Find where the given text appears and provide that cell's center as (X, Y) coordinate. 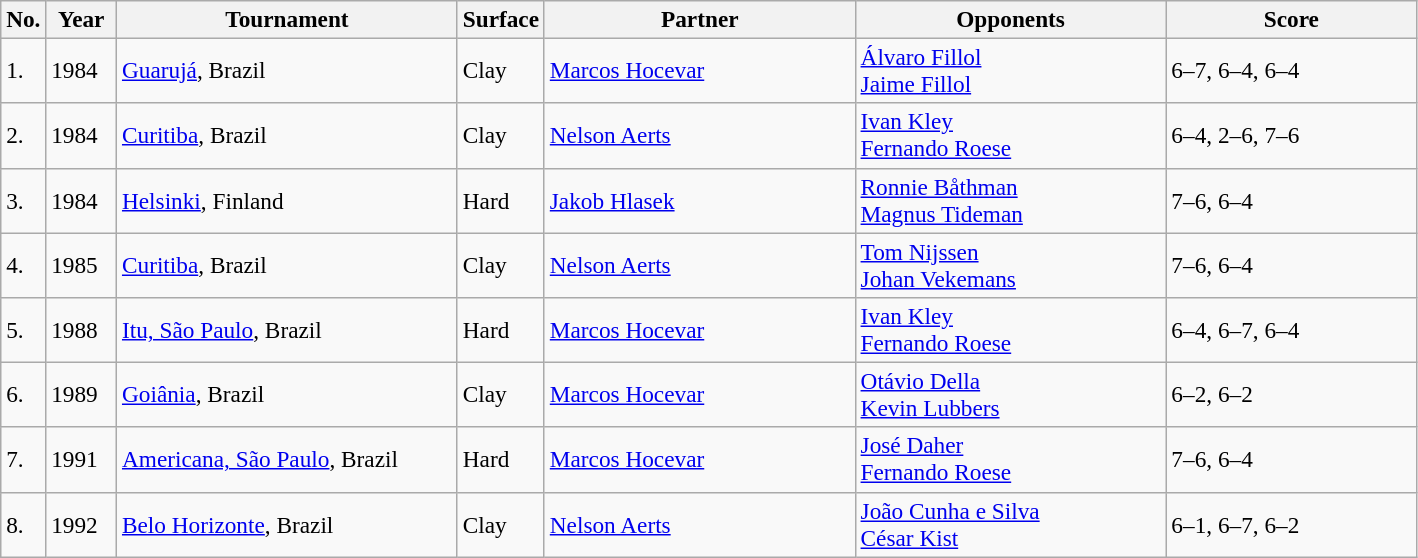
1. (24, 70)
6–7, 6–4, 6–4 (1292, 70)
6–4, 2–6, 7–6 (1292, 136)
Ronnie Båthman Magnus Tideman (1010, 200)
Year (82, 19)
1992 (82, 524)
Itu, São Paulo, Brazil (288, 330)
6. (24, 394)
1991 (82, 460)
Guarujá, Brazil (288, 70)
No. (24, 19)
Tom Nijssen Johan Vekemans (1010, 264)
8. (24, 524)
7. (24, 460)
5. (24, 330)
Score (1292, 19)
6–2, 6–2 (1292, 394)
1988 (82, 330)
Belo Horizonte, Brazil (288, 524)
6–1, 6–7, 6–2 (1292, 524)
1989 (82, 394)
1985 (82, 264)
Goiânia, Brazil (288, 394)
4. (24, 264)
Jakob Hlasek (700, 200)
Partner (700, 19)
Otávio Della Kevin Lubbers (1010, 394)
Álvaro Fillol Jaime Fillol (1010, 70)
José Daher Fernando Roese (1010, 460)
Opponents (1010, 19)
Tournament (288, 19)
Americana, São Paulo, Brazil (288, 460)
Helsinki, Finland (288, 200)
2. (24, 136)
6–4, 6–7, 6–4 (1292, 330)
3. (24, 200)
Surface (500, 19)
João Cunha e Silva César Kist (1010, 524)
